Find where the given text appears and provide that cell's center as (X, Y) coordinate. 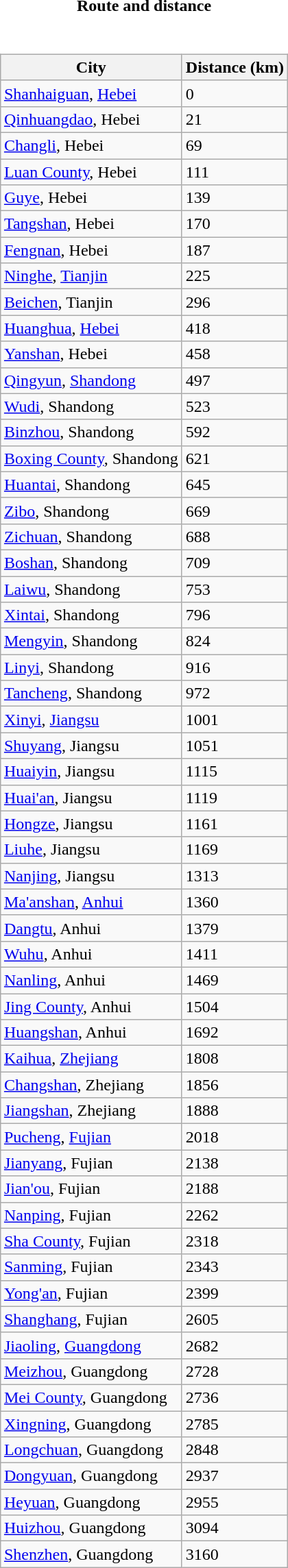
458 (235, 354)
Jian'ou, Fujian (91, 1189)
Shanghang, Fujian (91, 1319)
796 (235, 615)
2138 (235, 1163)
Liuhe, Jiangsu (91, 850)
225 (235, 276)
21 (235, 119)
Yong'an, Fujian (91, 1293)
Boxing County, Shandong (91, 458)
Zichuan, Shandong (91, 537)
Distance (km) (235, 67)
497 (235, 380)
Wuhu, Anhui (91, 954)
139 (235, 198)
2728 (235, 1371)
Nanping, Fujian (91, 1215)
Linyi, Shandong (91, 667)
Shuyang, Jiangsu (91, 746)
Longchuan, Guangdong (91, 1450)
972 (235, 694)
170 (235, 224)
Zibo, Shandong (91, 511)
2785 (235, 1423)
1888 (235, 1111)
Mengyin, Shandong (91, 641)
Huizhou, Guangdong (91, 1528)
709 (235, 563)
Kaihua, Zhejiang (91, 1059)
0 (235, 93)
Jing County, Anhui (91, 1007)
1161 (235, 824)
Shanhaiguan, Hebei (91, 93)
Sanming, Fujian (91, 1267)
Jiangshan, Zhejiang (91, 1111)
Qinhuangdao, Hebei (91, 119)
Xintai, Shandong (91, 615)
2736 (235, 1397)
753 (235, 589)
Shenzhen, Guangdong (91, 1554)
Huai'an, Jiangsu (91, 798)
1001 (235, 720)
916 (235, 667)
2848 (235, 1450)
Qingyun, Shandong (91, 380)
Huantai, Shandong (91, 485)
Xingning, Guangdong (91, 1423)
Huangshan, Anhui (91, 1033)
621 (235, 458)
Sha County, Fujian (91, 1241)
1379 (235, 928)
1169 (235, 850)
Huanghua, Hebei (91, 328)
1469 (235, 980)
418 (235, 328)
Tangshan, Hebei (91, 224)
2318 (235, 1241)
592 (235, 432)
Beichen, Tianjin (91, 302)
2937 (235, 1476)
3094 (235, 1528)
2188 (235, 1189)
Yanshan, Hebei (91, 354)
Tancheng, Shandong (91, 694)
Pucheng, Fujian (91, 1137)
523 (235, 406)
Huaiyin, Jiangsu (91, 772)
Ninghe, Tianjin (91, 276)
2955 (235, 1502)
Heyuan, Guangdong (91, 1502)
2262 (235, 1215)
Xinyi, Jiangsu (91, 720)
1115 (235, 772)
296 (235, 302)
Nanjing, Jiangsu (91, 876)
669 (235, 511)
1051 (235, 746)
1360 (235, 902)
824 (235, 641)
1504 (235, 1007)
2399 (235, 1293)
3160 (235, 1554)
2682 (235, 1345)
1313 (235, 876)
645 (235, 485)
Wudi, Shandong (91, 406)
2018 (235, 1137)
Guye, Hebei (91, 198)
111 (235, 172)
1856 (235, 1085)
Hongze, Jiangsu (91, 824)
Dongyuan, Guangdong (91, 1476)
Changshan, Zhejiang (91, 1085)
Fengnan, Hebei (91, 250)
Luan County, Hebei (91, 172)
Laiwu, Shandong (91, 589)
Boshan, Shandong (91, 563)
Mei County, Guangdong (91, 1397)
Changli, Hebei (91, 145)
Binzhou, Shandong (91, 432)
Ma'anshan, Anhui (91, 902)
69 (235, 145)
187 (235, 250)
2343 (235, 1267)
1808 (235, 1059)
City (91, 67)
Nanling, Anhui (91, 980)
2605 (235, 1319)
1119 (235, 798)
Jiaoling, Guangdong (91, 1345)
688 (235, 537)
1692 (235, 1033)
Meizhou, Guangdong (91, 1371)
Dangtu, Anhui (91, 928)
Jianyang, Fujian (91, 1163)
1411 (235, 954)
